Extract the [X, Y] coordinate from the center of the cell holding the provided text.  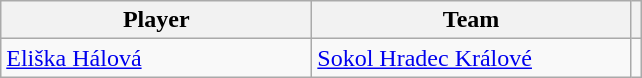
Eliška Hálová [156, 58]
Player [156, 20]
Team [472, 20]
Sokol Hradec Králové [472, 58]
